Locate the cell with the specified text and output its [x, y] center coordinate. 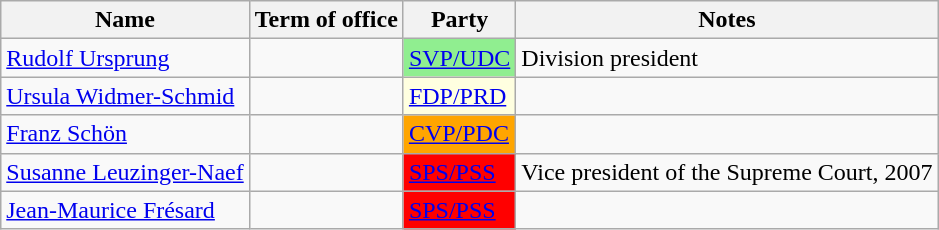
Susanne Leuzinger-Naef [125, 172]
Term of office [326, 20]
Notes [727, 20]
Division president [727, 58]
Vice president of the Supreme Court, 2007 [727, 172]
Franz Schön [125, 134]
SVP/UDC [459, 58]
FDP/PRD [459, 96]
Name [125, 20]
Ursula Widmer-Schmid [125, 96]
Rudolf Ursprung [125, 58]
CVP/PDC [459, 134]
Party [459, 20]
Jean-Maurice Frésard [125, 210]
